Find where the given text appears and provide that cell's center as (x, y) coordinate. 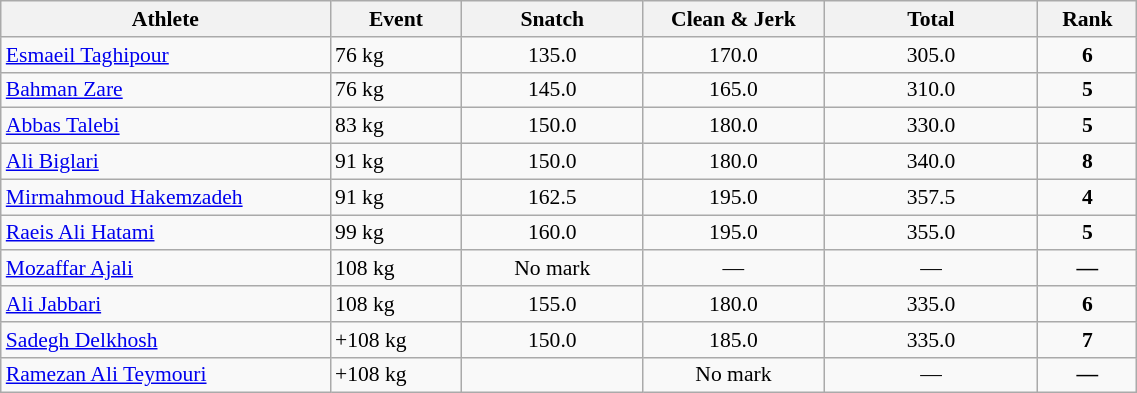
310.0 (931, 90)
Bahman Zare (166, 90)
Ramezan Ali Teymouri (166, 375)
355.0 (931, 233)
162.5 (552, 197)
340.0 (931, 162)
Abbas Talebi (166, 126)
Mirmahmoud Hakemzadeh (166, 197)
83 kg (396, 126)
Sadegh Delkhosh (166, 340)
Esmaeil Taghipour (166, 55)
357.5 (931, 197)
Ali Biglari (166, 162)
155.0 (552, 304)
Ali Jabbari (166, 304)
8 (1088, 162)
Event (396, 19)
165.0 (734, 90)
185.0 (734, 340)
99 kg (396, 233)
135.0 (552, 55)
Total (931, 19)
Raeis Ali Hatami (166, 233)
Athlete (166, 19)
7 (1088, 340)
330.0 (931, 126)
Mozaffar Ajali (166, 269)
Clean & Jerk (734, 19)
170.0 (734, 55)
Rank (1088, 19)
Snatch (552, 19)
4 (1088, 197)
305.0 (931, 55)
160.0 (552, 233)
145.0 (552, 90)
